Extract the (x, y) coordinate from the center of the cell holding the provided text.  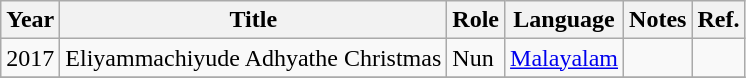
Eliyammachiyude Adhyathe Christmas (254, 58)
2017 (30, 58)
Nun (476, 58)
Role (476, 20)
Year (30, 20)
Ref. (718, 20)
Title (254, 20)
Language (564, 20)
Notes (658, 20)
Malayalam (564, 58)
